Return the [X, Y] coordinate for the center point of the cell that contains the specified text.  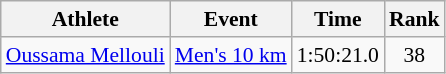
Time [338, 19]
Rank [414, 19]
1:50:21.0 [338, 55]
Men's 10 km [231, 55]
Athlete [86, 19]
38 [414, 55]
Event [231, 19]
Oussama Mellouli [86, 55]
